Output the (x, y) coordinate of the center of the cell containing the given text.  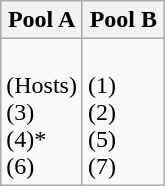
(1) (2) (5) (7) (123, 112)
Pool B (123, 20)
Pool A (42, 20)
(Hosts) (3) (4)* (6) (42, 112)
